Identify which cell holds the provided text, then report its (x, y) central coordinate. 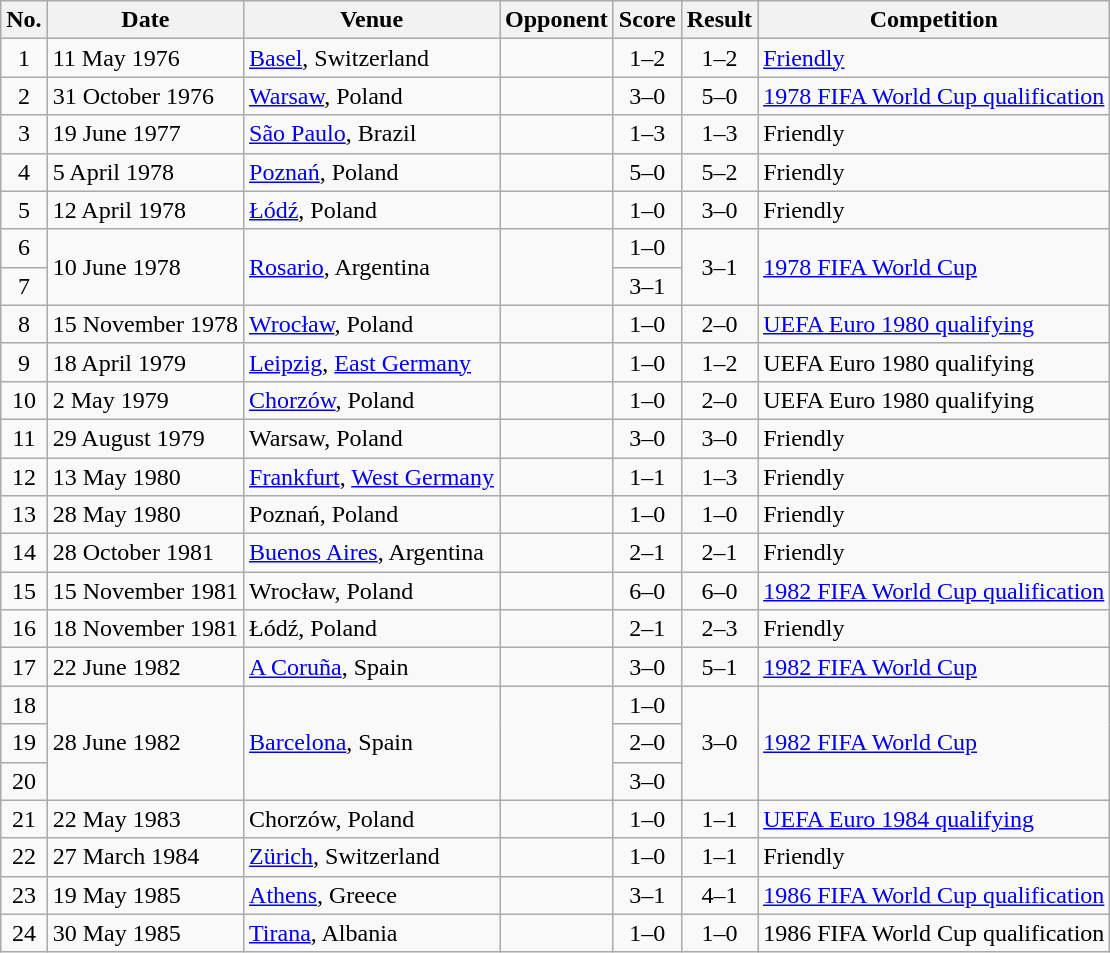
Score (647, 20)
UEFA Euro 1984 qualifying (934, 819)
5–1 (719, 667)
23 (24, 895)
5 (24, 210)
31 October 1976 (145, 96)
5 April 1978 (145, 172)
A Coruña, Spain (372, 667)
17 (24, 667)
19 June 1977 (145, 134)
11 (24, 438)
2–3 (719, 629)
18 November 1981 (145, 629)
Buenos Aires, Argentina (372, 553)
12 (24, 477)
Barcelona, Spain (372, 743)
28 October 1981 (145, 553)
1978 FIFA World Cup qualification (934, 96)
27 March 1984 (145, 857)
Opponent (557, 20)
4 (24, 172)
6 (24, 248)
24 (24, 933)
30 May 1985 (145, 933)
18 (24, 705)
8 (24, 324)
20 (24, 781)
5–2 (719, 172)
2 May 1979 (145, 400)
Result (719, 20)
21 (24, 819)
28 June 1982 (145, 743)
11 May 1976 (145, 58)
1982 FIFA World Cup qualification (934, 591)
22 (24, 857)
15 November 1978 (145, 324)
12 April 1978 (145, 210)
16 (24, 629)
Date (145, 20)
22 June 1982 (145, 667)
15 November 1981 (145, 591)
29 August 1979 (145, 438)
2 (24, 96)
No. (24, 20)
10 June 1978 (145, 267)
13 May 1980 (145, 477)
18 April 1979 (145, 362)
São Paulo, Brazil (372, 134)
19 May 1985 (145, 895)
15 (24, 591)
1978 FIFA World Cup (934, 267)
Frankfurt, West Germany (372, 477)
4–1 (719, 895)
3 (24, 134)
Tirana, Albania (372, 933)
9 (24, 362)
1 (24, 58)
7 (24, 286)
13 (24, 515)
Zürich, Switzerland (372, 857)
Competition (934, 20)
19 (24, 743)
10 (24, 400)
Rosario, Argentina (372, 267)
Basel, Switzerland (372, 58)
Venue (372, 20)
14 (24, 553)
Athens, Greece (372, 895)
22 May 1983 (145, 819)
Leipzig, East Germany (372, 362)
28 May 1980 (145, 515)
